Return the [X, Y] coordinate for the center point of the cell that contains the specified text.  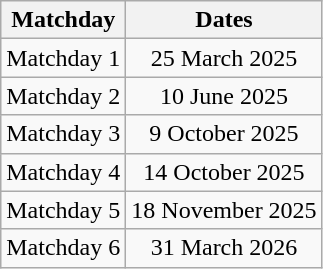
Matchday 6 [64, 248]
25 March 2025 [224, 58]
Matchday 4 [64, 172]
Matchday 5 [64, 210]
18 November 2025 [224, 210]
10 June 2025 [224, 96]
9 October 2025 [224, 134]
Matchday 2 [64, 96]
31 March 2026 [224, 248]
Matchday [64, 20]
Matchday 3 [64, 134]
14 October 2025 [224, 172]
Matchday 1 [64, 58]
Dates [224, 20]
